Locate the cell with the specified text and output its (X, Y) center coordinate. 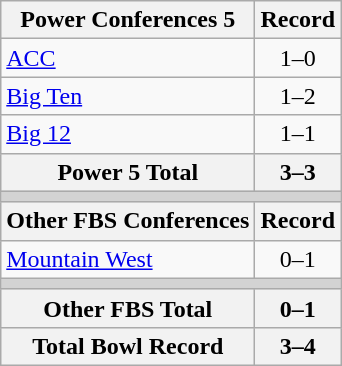
3–4 (298, 346)
3–3 (298, 172)
1–1 (298, 134)
Total Bowl Record (128, 346)
Power Conferences 5 (128, 20)
1–2 (298, 96)
1–0 (298, 58)
Big 12 (128, 134)
Other FBS Total (128, 308)
ACC (128, 58)
Mountain West (128, 259)
Other FBS Conferences (128, 221)
Power 5 Total (128, 172)
Big Ten (128, 96)
